For the text-containing cell, return its midpoint in (x, y) coordinate format. 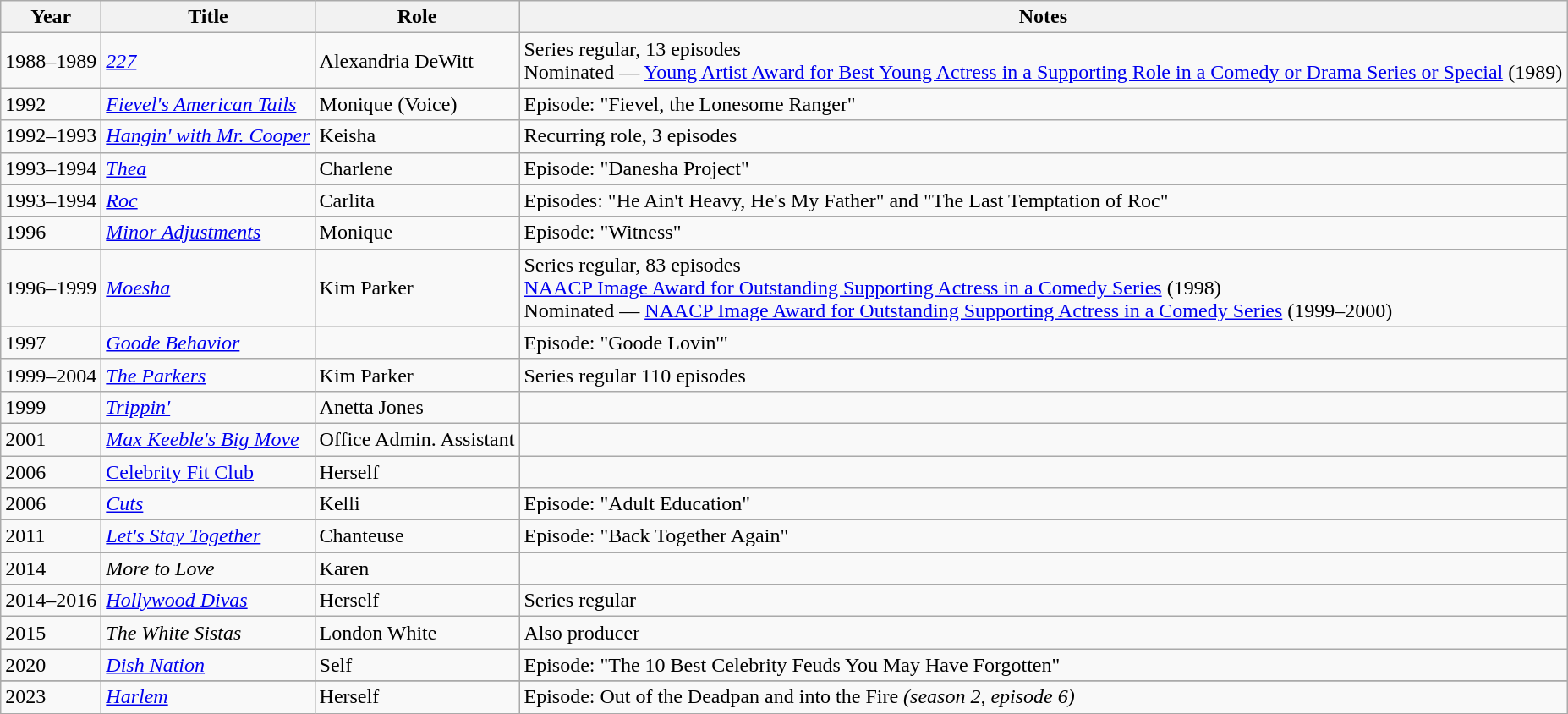
Episode: "The 10 Best Celebrity Feuds You May Have Forgotten" (1044, 665)
Episode: "Goode Lovin'" (1044, 343)
Recurring role, 3 episodes (1044, 136)
Monique (417, 233)
The White Sistas (208, 633)
Carlita (417, 200)
1996–1999 (51, 288)
Episodes: "He Ain't Heavy, He's My Father" and "The Last Temptation of Roc" (1044, 200)
Thea (208, 168)
Trippin' (208, 407)
Moesha (208, 288)
Karen (417, 568)
Dish Nation (208, 665)
2014 (51, 568)
Chanteuse (417, 536)
Goode Behavior (208, 343)
Episode: "Fievel, the Lonesome Ranger" (1044, 104)
Office Admin. Assistant (417, 439)
1997 (51, 343)
1999–2004 (51, 375)
Year (51, 17)
Hangin' with Mr. Cooper (208, 136)
1992–1993 (51, 136)
Minor Adjustments (208, 233)
Celebrity Fit Club (208, 471)
Role (417, 17)
Episode: "Back Together Again" (1044, 536)
Roc (208, 200)
More to Love (208, 568)
Harlem (208, 697)
2011 (51, 536)
Series regular, 13 episodesNominated — Young Artist Award for Best Young Actress in a Supporting Role in a Comedy or Drama Series or Special (1989) (1044, 61)
Kelli (417, 504)
Series regular (1044, 601)
Charlene (417, 168)
Title (208, 17)
Fievel's American Tails (208, 104)
Monique (Voice) (417, 104)
2015 (51, 633)
1996 (51, 233)
227 (208, 61)
Series regular 110 episodes (1044, 375)
1988–1989 (51, 61)
2020 (51, 665)
2001 (51, 439)
Alexandria DeWitt (417, 61)
Also producer (1044, 633)
Anetta Jones (417, 407)
2014–2016 (51, 601)
Notes (1044, 17)
2023 (51, 697)
Episode: Out of the Deadpan and into the Fire (season 2, episode 6) (1044, 697)
Hollywood Divas (208, 601)
The Parkers (208, 375)
1999 (51, 407)
1992 (51, 104)
Episode: "Witness" (1044, 233)
Episode: "Adult Education" (1044, 504)
Keisha (417, 136)
Let's Stay Together (208, 536)
Episode: "Danesha Project" (1044, 168)
London White (417, 633)
Max Keeble's Big Move (208, 439)
Self (417, 665)
Cuts (208, 504)
